Extract the [x, y] coordinate from the center of the cell holding the provided text.  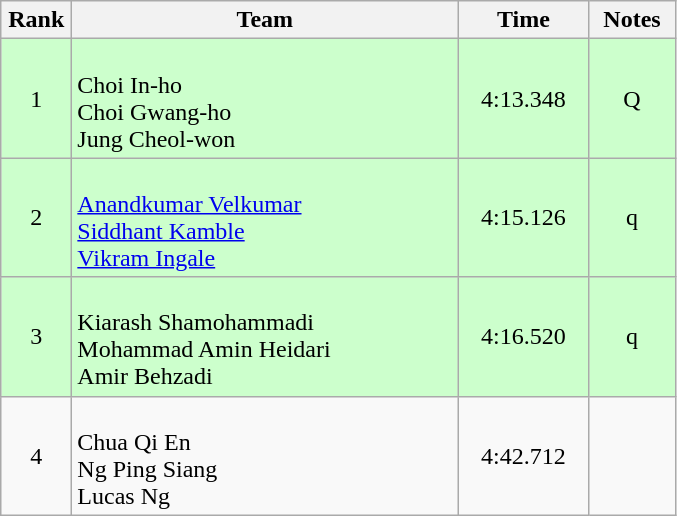
Kiarash ShamohammadiMohammad Amin HeidariAmir Behzadi [265, 336]
4:15.126 [524, 218]
2 [36, 218]
4:42.712 [524, 456]
4 [36, 456]
Q [632, 98]
Time [524, 20]
Notes [632, 20]
Anandkumar VelkumarSiddhant KambleVikram Ingale [265, 218]
4:13.348 [524, 98]
Team [265, 20]
1 [36, 98]
3 [36, 336]
4:16.520 [524, 336]
Rank [36, 20]
Chua Qi EnNg Ping SiangLucas Ng [265, 456]
Choi In-hoChoi Gwang-hoJung Cheol-won [265, 98]
